Pinpoint the cell where the given text exists, returning its (X, Y) midpoint coordinate. 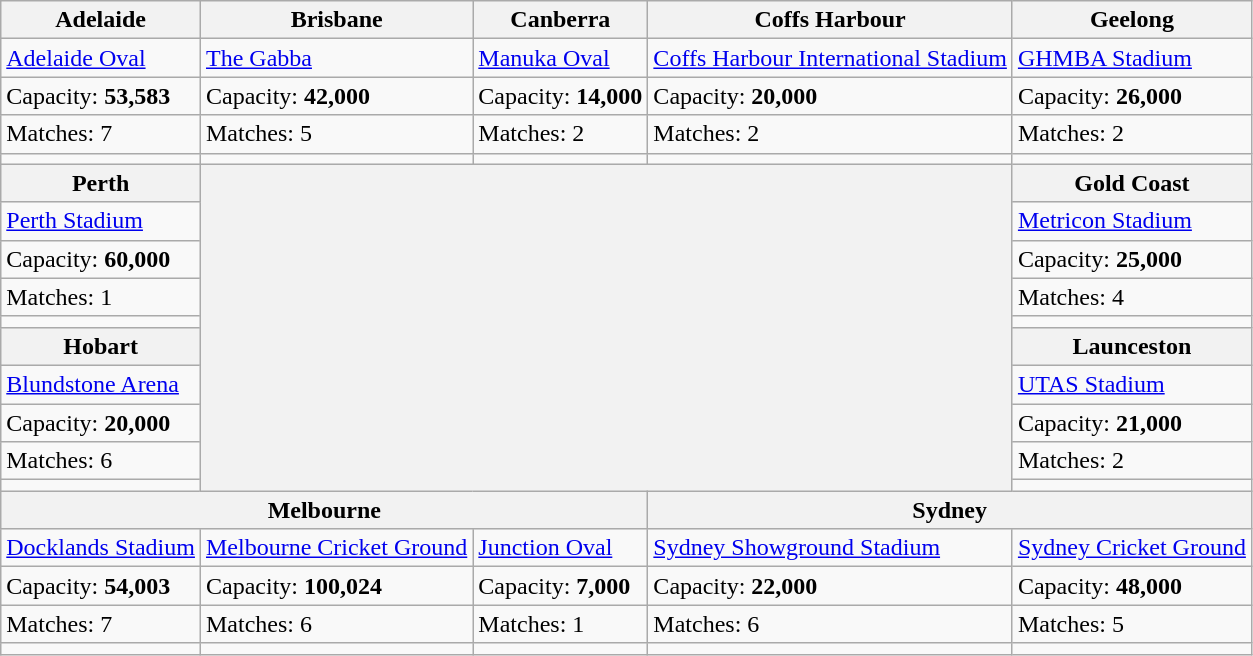
Melbourne (324, 510)
The Gabba (336, 58)
Capacity: 21,000 (1132, 423)
Coffs Harbour International Stadium (830, 58)
Melbourne Cricket Ground (336, 548)
Capacity: 54,003 (101, 586)
GHMBA Stadium (1132, 58)
Sydney Showground Stadium (830, 548)
Manuka Oval (560, 58)
Sydney Cricket Ground (1132, 548)
Matches: 4 (1132, 297)
Adelaide Oval (101, 58)
Brisbane (336, 20)
Capacity: 14,000 (560, 96)
Capacity: 60,000 (101, 259)
Capacity: 7,000 (560, 586)
Capacity: 100,024 (336, 586)
Capacity: 42,000 (336, 96)
Capacity: 25,000 (1132, 259)
Sydney (950, 510)
Docklands Stadium (101, 548)
UTAS Stadium (1132, 384)
Perth Stadium (101, 221)
Perth (101, 183)
Capacity: 22,000 (830, 586)
Hobart (101, 346)
Gold Coast (1132, 183)
Junction Oval (560, 548)
Metricon Stadium (1132, 221)
Launceston (1132, 346)
Canberra (560, 20)
Capacity: 53,583 (101, 96)
Adelaide (101, 20)
Coffs Harbour (830, 20)
Blundstone Arena (101, 384)
Capacity: 48,000 (1132, 586)
Capacity: 26,000 (1132, 96)
Geelong (1132, 20)
